Output the (X, Y) coordinate of the center of the cell containing the given text.  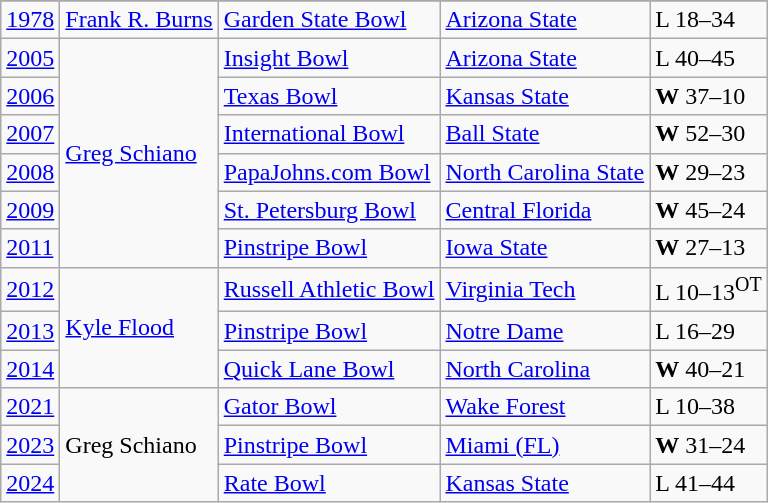
W 37–10 (709, 96)
W 31–24 (709, 445)
North Carolina (545, 369)
Garden State Bowl (329, 20)
North Carolina State (545, 172)
Ball State (545, 134)
2014 (30, 369)
Russell Athletic Bowl (329, 290)
Quick Lane Bowl (329, 369)
Iowa State (545, 248)
L 10–13OT (709, 290)
W 52–30 (709, 134)
1978 (30, 20)
St. Petersburg Bowl (329, 210)
Gator Bowl (329, 407)
W 27–13 (709, 248)
2005 (30, 58)
Notre Dame (545, 331)
2021 (30, 407)
2013 (30, 331)
PapaJohns.com Bowl (329, 172)
2024 (30, 483)
Virginia Tech (545, 290)
L 40–45 (709, 58)
2009 (30, 210)
2007 (30, 134)
2008 (30, 172)
Wake Forest (545, 407)
W 45–24 (709, 210)
Frank R. Burns (139, 20)
L 10–38 (709, 407)
Miami (FL) (545, 445)
W 29–23 (709, 172)
L 41–44 (709, 483)
Insight Bowl (329, 58)
2023 (30, 445)
Texas Bowl (329, 96)
Kyle Flood (139, 328)
2006 (30, 96)
2012 (30, 290)
L 16–29 (709, 331)
W 40–21 (709, 369)
International Bowl (329, 134)
Central Florida (545, 210)
Rate Bowl (329, 483)
2011 (30, 248)
L 18–34 (709, 20)
